Locate the cell with the specified text and output its [x, y] center coordinate. 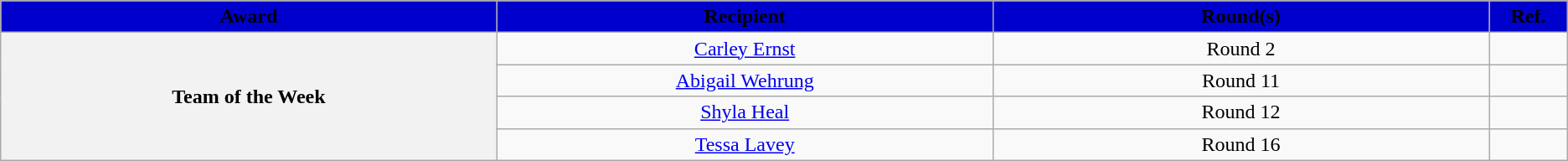
Carley Ernst [745, 49]
Recipient [745, 17]
Team of the Week [249, 96]
Award [249, 17]
Tessa Lavey [745, 144]
Round 16 [1240, 144]
Abigail Wehrung [745, 80]
Shyla Heal [745, 112]
Round 2 [1240, 49]
Round 11 [1240, 80]
Round 12 [1240, 112]
Round(s) [1240, 17]
Ref. [1529, 17]
